For the text-containing cell, return its midpoint in (X, Y) coordinate format. 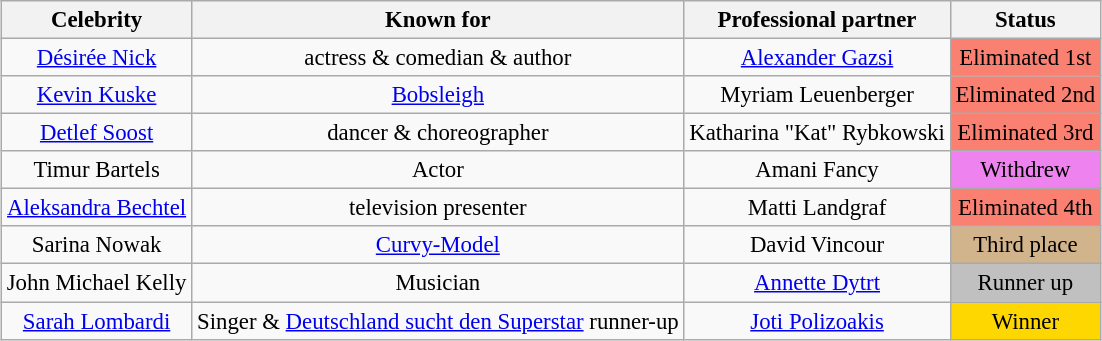
Winner (1025, 321)
actress & comedian & author (438, 57)
Detlef Soost (96, 133)
Bobsleigh (438, 95)
Runner up (1025, 283)
dancer & choreographer (438, 133)
Joti Polizoakis (817, 321)
Actor (438, 170)
Eliminated 3rd (1025, 133)
Eliminated 4th (1025, 208)
Curvy-Model (438, 245)
Sarah Lombardi (96, 321)
Amani Fancy (817, 170)
Withdrew (1025, 170)
David Vincour (817, 245)
Sarina Nowak (96, 245)
John Michael Kelly (96, 283)
Third place (1025, 245)
Matti Landgraf (817, 208)
Known for (438, 20)
Désirée Nick (96, 57)
Myriam Leuenberger (817, 95)
Singer & Deutschland sucht den Superstar runner-up (438, 321)
Status (1025, 20)
Professional partner (817, 20)
Eliminated 2nd (1025, 95)
Alexander Gazsi (817, 57)
Annette Dytrt (817, 283)
Celebrity (96, 20)
television presenter (438, 208)
Aleksandra Bechtel (96, 208)
Kevin Kuske (96, 95)
Eliminated 1st (1025, 57)
Katharina "Kat" Rybkowski (817, 133)
Timur Bartels (96, 170)
Musician (438, 283)
